Pinpoint the cell where the given text exists, returning its [x, y] midpoint coordinate. 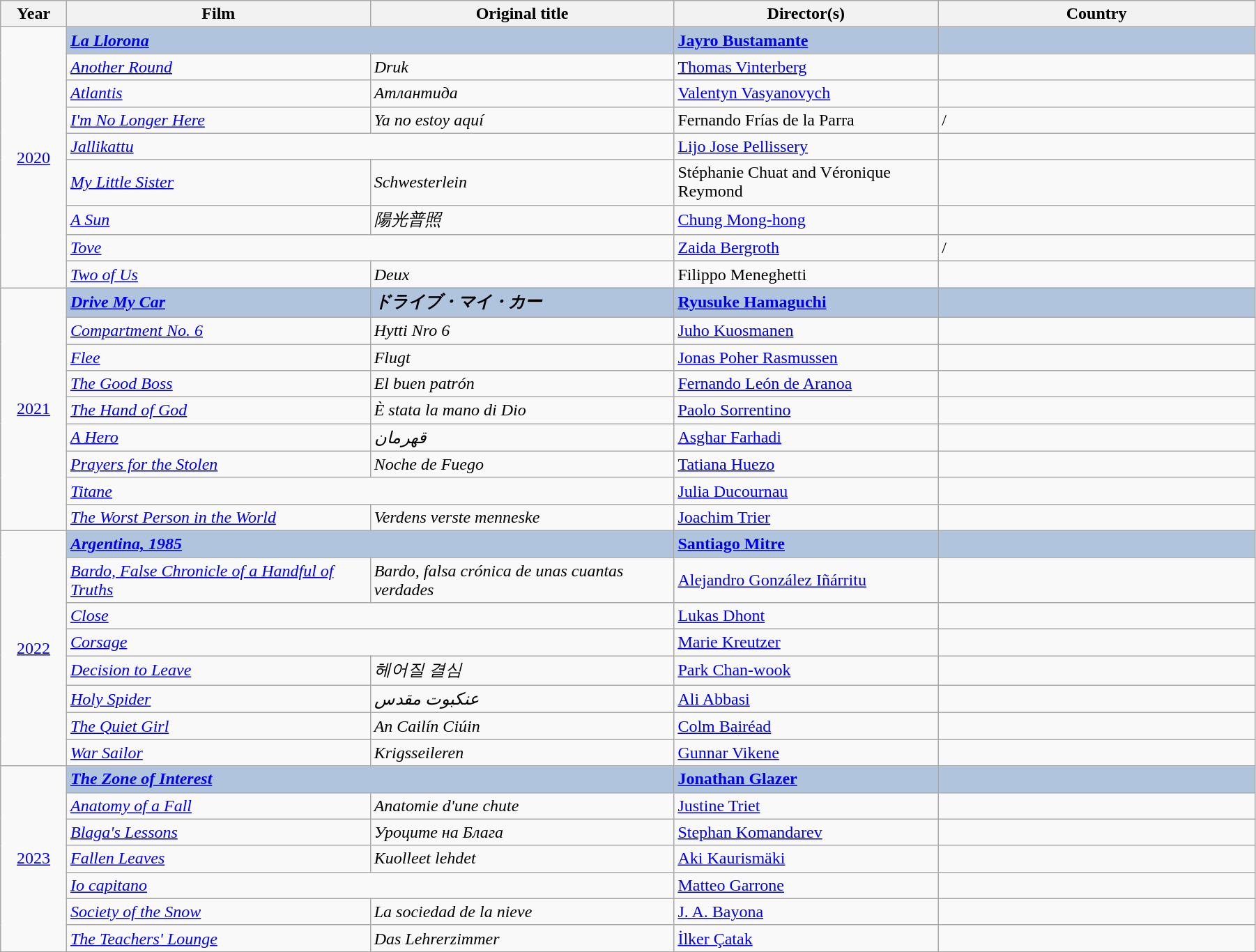
Matteo Garrone [806, 885]
An Cailín Ciúin [522, 726]
Film [218, 14]
ドライブ・マイ・カー [522, 302]
Fallen Leaves [218, 859]
قهرمان [522, 438]
Original title [522, 14]
Flee [218, 358]
Krigsseileren [522, 753]
A Hero [218, 438]
Fernando Frías de la Parra [806, 120]
Director(s) [806, 14]
Bardo, False Chronicle of a Handful of Truths [218, 580]
I'm No Longer Here [218, 120]
Holy Spider [218, 699]
Kuolleet lehdet [522, 859]
2021 [33, 410]
War Sailor [218, 753]
Ali Abbasi [806, 699]
Prayers for the Stolen [218, 464]
عنکبوت مقدس [522, 699]
Zaida Bergroth [806, 248]
Lukas Dhont [806, 616]
Lijo Jose Pellissery [806, 146]
Justine Triet [806, 806]
Aki Kaurismäki [806, 859]
Tatiana Huezo [806, 464]
The Worst Person in the World [218, 517]
The Hand of God [218, 410]
Jallikattu [369, 146]
Hytti Nro 6 [522, 330]
Anatomy of a Fall [218, 806]
陽光普照 [522, 220]
Deux [522, 275]
Blaga's Lessons [218, 832]
È stata la mano di Dio [522, 410]
Tove [369, 248]
The Teachers' Lounge [218, 938]
Decision to Leave [218, 670]
Two of Us [218, 275]
Compartment No. 6 [218, 330]
My Little Sister [218, 183]
Jayro Bustamante [806, 40]
Schwesterlein [522, 183]
Close [369, 616]
Chung Mong-hong [806, 220]
Thomas Vinterberg [806, 67]
헤어질 결심 [522, 670]
Corsage [369, 643]
Valentyn Vasyanovych [806, 93]
Drive My Car [218, 302]
Joachim Trier [806, 517]
Julia Ducournau [806, 491]
La sociedad de la nieve [522, 912]
2023 [33, 859]
Noche de Fuego [522, 464]
Ryusuke Hamaguchi [806, 302]
Alejandro González Iñárritu [806, 580]
Atlantis [218, 93]
Santiago Mitre [806, 544]
Society of the Snow [218, 912]
Stephan Komandarev [806, 832]
2020 [33, 158]
Country [1097, 14]
Colm Bairéad [806, 726]
J. A. Bayona [806, 912]
Argentina, 1985 [369, 544]
Уроците на Блага [522, 832]
Year [33, 14]
Fernando León de Aranoa [806, 384]
La Llorona [369, 40]
Ya no estoy aquí [522, 120]
A Sun [218, 220]
Paolo Sorrentino [806, 410]
Jonathan Glazer [806, 779]
The Good Boss [218, 384]
Titane [369, 491]
Flugt [522, 358]
Verdens verste menneske [522, 517]
Druk [522, 67]
İlker Çatak [806, 938]
The Zone of Interest [369, 779]
Das Lehrerzimmer [522, 938]
Another Round [218, 67]
Gunnar Vikene [806, 753]
2022 [33, 648]
Jonas Poher Rasmussen [806, 358]
Io capitano [369, 885]
Anatomie d'une chute [522, 806]
Park Chan-wook [806, 670]
Stéphanie Chuat and Véronique Reymond [806, 183]
Juho Kuosmanen [806, 330]
Bardo, falsa crónica de unas cuantas verdades [522, 580]
Filippo Meneghetti [806, 275]
The Quiet Girl [218, 726]
El buen patrón [522, 384]
Marie Kreutzer [806, 643]
Asghar Farhadi [806, 438]
Атлантида [522, 93]
